Extract the (x, y) coordinate from the center of the cell holding the provided text.  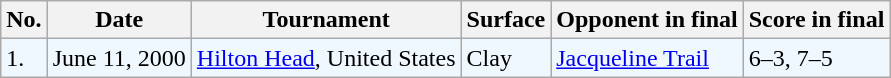
No. (24, 20)
1. (24, 58)
Date (119, 20)
Score in final (816, 20)
June 11, 2000 (119, 58)
Jacqueline Trail (647, 58)
Clay (506, 58)
Opponent in final (647, 20)
6–3, 7–5 (816, 58)
Surface (506, 20)
Hilton Head, United States (326, 58)
Tournament (326, 20)
